Return the (x, y) coordinate for the center point of the cell that contains the specified text.  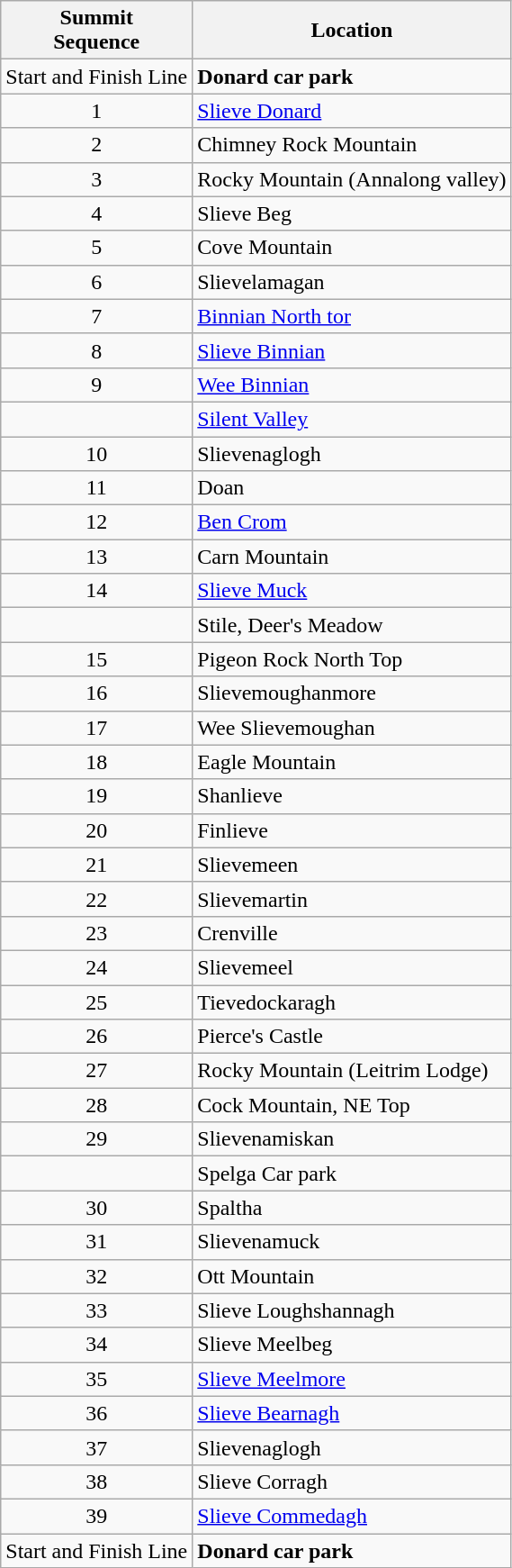
Slieve Binnian (352, 350)
Ben Crom (352, 522)
Binnian North tor (352, 316)
21 (97, 865)
33 (97, 1310)
39 (97, 1516)
37 (97, 1447)
Slieve Loughshannagh (352, 1310)
18 (97, 762)
Finlieve (352, 830)
38 (97, 1482)
22 (97, 899)
Slievemoughanmore (352, 693)
Slieve Donard (352, 111)
Summit Sequence (97, 31)
36 (97, 1413)
Silent Valley (352, 419)
3 (97, 179)
11 (97, 488)
32 (97, 1276)
30 (97, 1208)
Spelga Car park (352, 1174)
Rocky Mountain (Annalong valley) (352, 179)
Slievenamuck (352, 1242)
Cove Mountain (352, 248)
Carn Mountain (352, 557)
Slieve Meelmore (352, 1379)
Shanlieve (352, 796)
Pierce's Castle (352, 1037)
Slievenamiskan (352, 1139)
28 (97, 1105)
16 (97, 693)
29 (97, 1139)
27 (97, 1071)
Doan (352, 488)
Slievemeen (352, 865)
Wee Binnian (352, 385)
Chimney Rock Mountain (352, 145)
Ott Mountain (352, 1276)
10 (97, 453)
Rocky Mountain (Leitrim Lodge) (352, 1071)
25 (97, 1002)
4 (97, 213)
34 (97, 1345)
Slieve Commedagh (352, 1516)
Pigeon Rock North Top (352, 659)
Location (352, 31)
8 (97, 350)
14 (97, 591)
23 (97, 933)
Cock Mountain, NE Top (352, 1105)
13 (97, 557)
17 (97, 728)
Slievelamagan (352, 282)
12 (97, 522)
Slieve Bearnagh (352, 1413)
35 (97, 1379)
5 (97, 248)
Slieve Meelbeg (352, 1345)
Wee Slievemoughan (352, 728)
Slievemeel (352, 967)
Slieve Muck (352, 591)
1 (97, 111)
9 (97, 385)
6 (97, 282)
Eagle Mountain (352, 762)
Stile, Deer's Meadow (352, 625)
2 (97, 145)
Slievemartin (352, 899)
Crenville (352, 933)
26 (97, 1037)
31 (97, 1242)
Slieve Beg (352, 213)
20 (97, 830)
24 (97, 967)
15 (97, 659)
19 (97, 796)
Tievedockaragh (352, 1002)
Spaltha (352, 1208)
7 (97, 316)
Slieve Corragh (352, 1482)
